Scan for the cell matching the given text and deliver its [X, Y] coordinate at center. 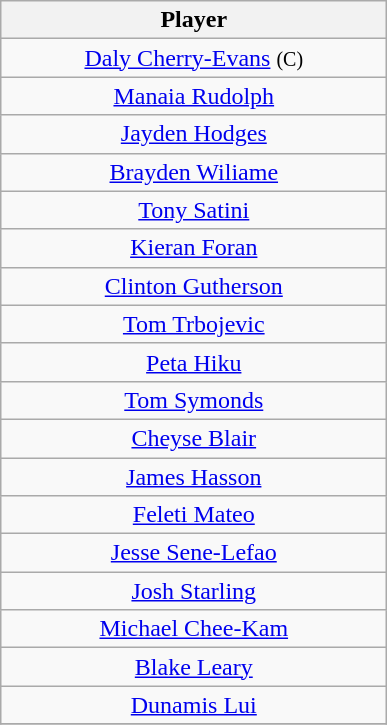
Blake Leary [194, 667]
Clinton Gutherson [194, 286]
Tom Trbojevic [194, 324]
James Hasson [194, 477]
Tony Satini [194, 210]
Cheyse Blair [194, 438]
Peta Hiku [194, 362]
Jayden Hodges [194, 134]
Jesse Sene-Lefao [194, 553]
Tom Symonds [194, 400]
Manaia Rudolph [194, 96]
Josh Starling [194, 591]
Feleti Mateo [194, 515]
Brayden Wiliame [194, 172]
Kieran Foran [194, 248]
Dunamis Lui [194, 705]
Player [194, 20]
Michael Chee-Kam [194, 629]
Daly Cherry-Evans (C) [194, 58]
